Locate the cell with the specified text and output its [X, Y] center coordinate. 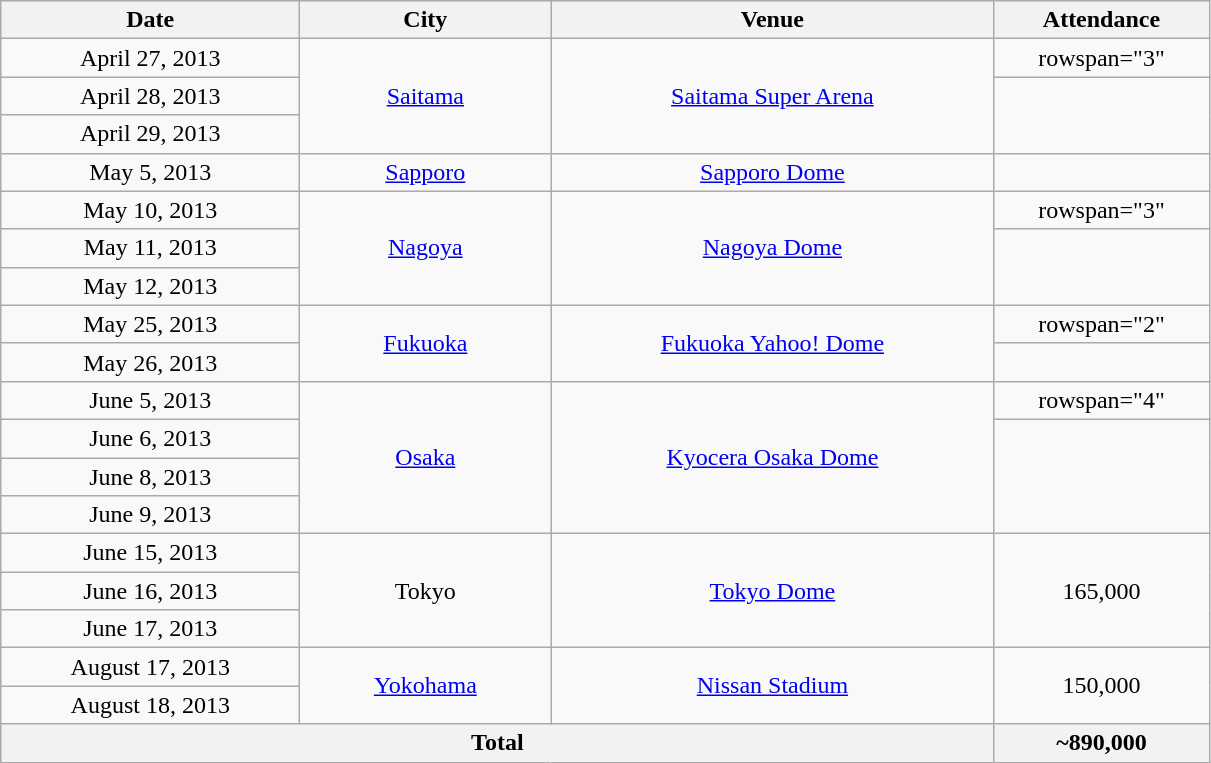
Saitama Super Arena [772, 96]
Date [150, 20]
April 27, 2013 [150, 58]
Sapporo Dome [772, 172]
August 17, 2013 [150, 667]
rowspan="4" [1102, 400]
Sapporo [426, 172]
June 5, 2013 [150, 400]
May 10, 2013 [150, 210]
150,000 [1102, 686]
Fukuoka Yahoo! Dome [772, 343]
Attendance [1102, 20]
June 16, 2013 [150, 591]
Yokohama [426, 686]
Saitama [426, 96]
June 9, 2013 [150, 515]
Kyocera Osaka Dome [772, 457]
Total [498, 743]
June 8, 2013 [150, 477]
Fukuoka [426, 343]
~890,000 [1102, 743]
Nissan Stadium [772, 686]
May 11, 2013 [150, 248]
Venue [772, 20]
June 6, 2013 [150, 438]
Nagoya Dome [772, 248]
April 28, 2013 [150, 96]
April 29, 2013 [150, 134]
City [426, 20]
rowspan="2" [1102, 324]
Tokyo [426, 591]
June 17, 2013 [150, 629]
August 18, 2013 [150, 705]
Nagoya [426, 248]
June 15, 2013 [150, 553]
May 26, 2013 [150, 362]
May 5, 2013 [150, 172]
May 25, 2013 [150, 324]
May 12, 2013 [150, 286]
Tokyo Dome [772, 591]
165,000 [1102, 591]
Osaka [426, 457]
